Detect which cell encompasses the target text, then output its [X, Y] center coordinate. 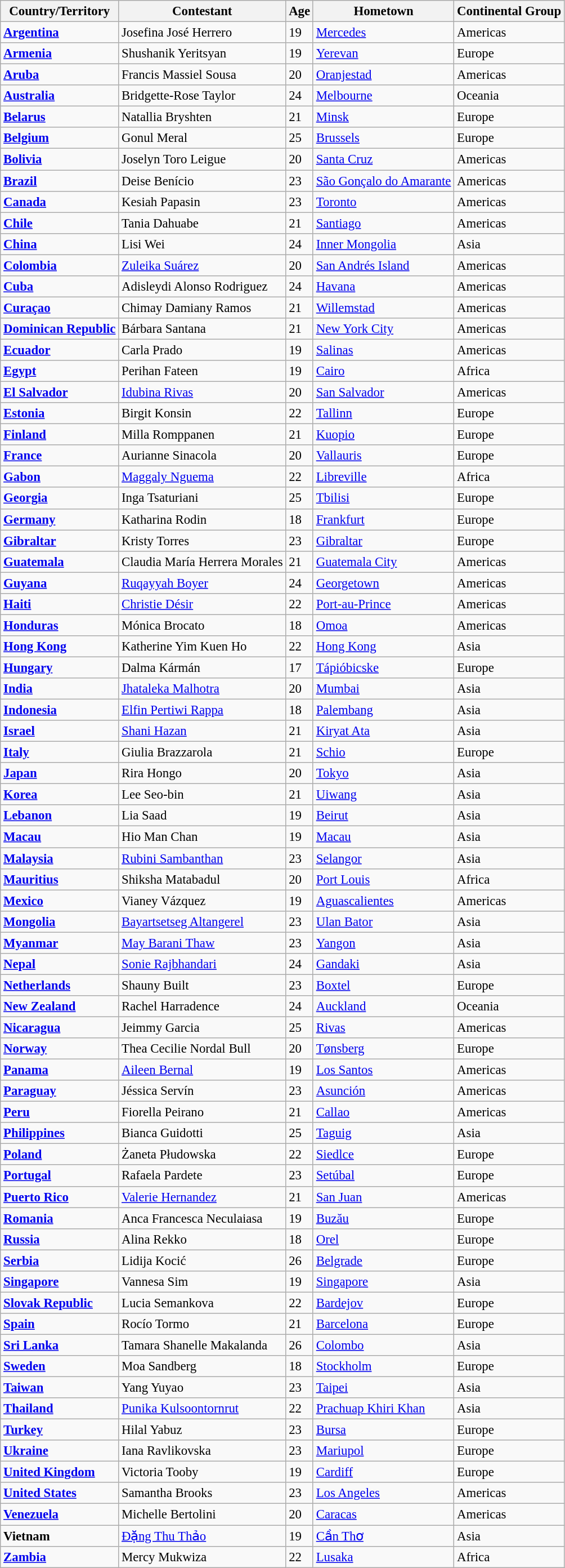
Belgium [60, 138]
Idubina Rivas [203, 393]
Puerto Rico [60, 1197]
Christie Désir [203, 604]
Rubini Sambanthan [203, 858]
Israel [60, 731]
Continental Group [509, 11]
Tbilisi [383, 498]
Chile [60, 223]
Sonie Rajbhandari [203, 964]
Guatemala [60, 562]
São Gonçalo do Amarante [383, 181]
Rachel Harradence [203, 1006]
Peru [60, 1112]
Claudia María Herrera Morales [203, 562]
Poland [60, 1155]
Rocío Tormo [203, 1324]
Kristy Torres [203, 541]
Taipei [383, 1388]
Tønsberg [383, 1049]
China [60, 244]
Bianca Guidotti [203, 1133]
Callao [383, 1112]
San Andrés Island [383, 265]
Mercedes [383, 33]
Perihan Fateen [203, 371]
Belarus [60, 117]
Barcelona [383, 1324]
Panama [60, 1070]
Shiksha Matabadul [203, 879]
Lucia Semankova [203, 1303]
Rira Hongo [203, 773]
Guyana [60, 583]
Honduras [60, 625]
Minsk [383, 117]
Sri Lanka [60, 1345]
Finland [60, 435]
Bridgette-Rose Taylor [203, 96]
Kuopio [383, 435]
Dominican Republic [60, 329]
Iana Ravlikovska [203, 1451]
Aruba [60, 75]
Taiwan [60, 1388]
Boxtel [383, 985]
Auckland [383, 1006]
Mercy Mukwiza [203, 1557]
Lusaka [383, 1557]
Guatemala City [383, 562]
Katharina Rodin [203, 519]
Santiago [383, 223]
Selangor [383, 858]
Malaysia [60, 858]
Salinas [383, 350]
New Zealand [60, 1006]
Thea Cecilie Nordal Bull [203, 1049]
El Salvador [60, 393]
Schio [383, 752]
Fiorella Peirano [203, 1112]
Bayartsetseg Altangerel [203, 921]
Australia [60, 96]
Canada [60, 202]
Los Santos [383, 1070]
Vallauris [383, 456]
Tokyo [383, 773]
Age [299, 11]
Setúbal [383, 1176]
Slovak Republic [60, 1303]
Philippines [60, 1133]
Palembang [383, 710]
Tamara Shanelle Makalanda [203, 1345]
Tápióbicske [383, 667]
Nepal [60, 964]
Japan [60, 773]
Korea [60, 795]
Belgrade [383, 1260]
Francis Massiel Sousa [203, 75]
Los Angeles [383, 1493]
Ruqayyah Boyer [203, 583]
Cairo [383, 371]
Omoa [383, 625]
Bárbara Santana [203, 329]
Beirut [383, 816]
New York City [383, 329]
Adisleydi Alonso Rodriguez [203, 287]
Melbourne [383, 96]
Katherine Yim Kuen Ho [203, 647]
Alina Rekko [203, 1239]
Victoria Tooby [203, 1472]
United Kingdom [60, 1472]
Joselyn Toro Leigue [203, 159]
Michelle Bertolini [203, 1514]
Carla Prado [203, 350]
Libreville [383, 477]
Siedlce [383, 1155]
Ukraine [60, 1451]
Vietnam [60, 1536]
May Barani Thaw [203, 943]
Cardiff [383, 1472]
Jeimmy Garcia [203, 1027]
Aguascalientes [383, 901]
Germany [60, 519]
Russia [60, 1239]
Đặng Thu Thảo [203, 1536]
Georgia [60, 498]
San Salvador [383, 393]
Kiryat Ata [383, 731]
Tallinn [383, 413]
Bardejov [383, 1303]
Lisi Wei [203, 244]
Asunción [383, 1091]
Hometown [383, 11]
Bursa [383, 1430]
Cuba [60, 287]
Yerevan [383, 54]
Havana [383, 287]
Paraguay [60, 1091]
France [60, 456]
Shushanik Yeritsyan [203, 54]
Mariupol [383, 1451]
Armenia [60, 54]
Gabon [60, 477]
Myanmar [60, 943]
Jéssica Servín [203, 1091]
Rafaela Pardete [203, 1176]
Stockholm [383, 1366]
Mexico [60, 901]
Inner Mongolia [383, 244]
Uiwang [383, 795]
Bolivia [60, 159]
Lia Saad [203, 816]
Giulia Brazzarola [203, 752]
Mónica Brocato [203, 625]
Hilal Yabuz [203, 1430]
Jhataleka Malhotra [203, 689]
Ecuador [60, 350]
Port-au-Prince [383, 604]
Birgit Konsin [203, 413]
Vannesa Sim [203, 1282]
Port Louis [383, 879]
Sweden [60, 1366]
Oranjestad [383, 75]
Dalma Kármán [203, 667]
Natallia Bryshten [203, 117]
Colombia [60, 265]
Mumbai [383, 689]
Serbia [60, 1260]
Netherlands [60, 985]
Lee Seo-bin [203, 795]
Thailand [60, 1409]
Venezuela [60, 1514]
17 [299, 667]
Elfin Pertiwi Rappa [203, 710]
Egypt [60, 371]
San Juan [383, 1197]
Mauritius [60, 879]
Valerie Hernandez [203, 1197]
Haiti [60, 604]
Mongolia [60, 921]
Hio Man Chan [203, 837]
United States [60, 1493]
Toronto [383, 202]
Chimay Damiany Ramos [203, 308]
Contestant [203, 11]
Colombo [383, 1345]
Aileen Bernal [203, 1070]
Zuleika Suárez [203, 265]
Nicaragua [60, 1027]
Aurianne Sinacola [203, 456]
Tania Dahuabe [203, 223]
Buzău [383, 1218]
Portugal [60, 1176]
Deise Benício [203, 181]
Romania [60, 1218]
Zambia [60, 1557]
Willemstad [383, 308]
Vianey Vázquez [203, 901]
Josefina José Herrero [203, 33]
Hungary [60, 667]
Yangon [383, 943]
Lebanon [60, 816]
Caracas [383, 1514]
Orel [383, 1239]
Frankfurt [383, 519]
Milla Romppanen [203, 435]
Estonia [60, 413]
Inga Tsaturiani [203, 498]
Shani Hazan [203, 731]
Maggaly Nguema [203, 477]
Samantha Brooks [203, 1493]
Taguig [383, 1133]
Moa Sandberg [203, 1366]
Shauny Built [203, 985]
Rivas [383, 1027]
Cần Thơ [383, 1536]
Curaçao [60, 308]
Gonul Meral [203, 138]
Country/Territory [60, 11]
Kesiah Papasin [203, 202]
Yang Yuyao [203, 1388]
Spain [60, 1324]
Santa Cruz [383, 159]
Brussels [383, 138]
Indonesia [60, 710]
Lidija Kocić [203, 1260]
Gandaki [383, 964]
Punika Kulsoontornrut [203, 1409]
Żaneta Płudowska [203, 1155]
Turkey [60, 1430]
Georgetown [383, 583]
Argentina [60, 33]
Prachuap Khiri Khan [383, 1409]
Norway [60, 1049]
Ulan Bator [383, 921]
Brazil [60, 181]
Anca Francesca Neculaiasa [203, 1218]
India [60, 689]
Italy [60, 752]
